Find where the given text appears and provide that cell's center as (x, y) coordinate. 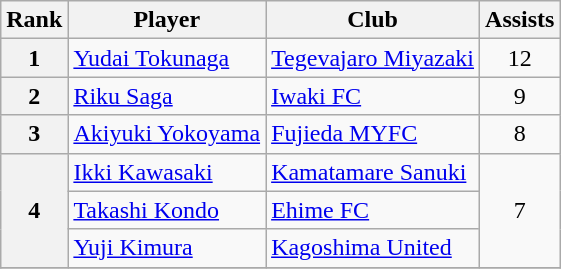
1 (34, 58)
Yuji Kimura (167, 248)
Assists (520, 20)
Kamatamare Sanuki (373, 172)
7 (520, 210)
4 (34, 210)
Ikki Kawasaki (167, 172)
Iwaki FC (373, 96)
Player (167, 20)
3 (34, 134)
8 (520, 134)
Ehime FC (373, 210)
Kagoshima United (373, 248)
Yudai Tokunaga (167, 58)
Tegevajaro Miyazaki (373, 58)
Fujieda MYFC (373, 134)
Takashi Kondo (167, 210)
Akiyuki Yokoyama (167, 134)
2 (34, 96)
Rank (34, 20)
Club (373, 20)
Riku Saga (167, 96)
12 (520, 58)
9 (520, 96)
